Identify which cell holds the provided text, then report its (X, Y) central coordinate. 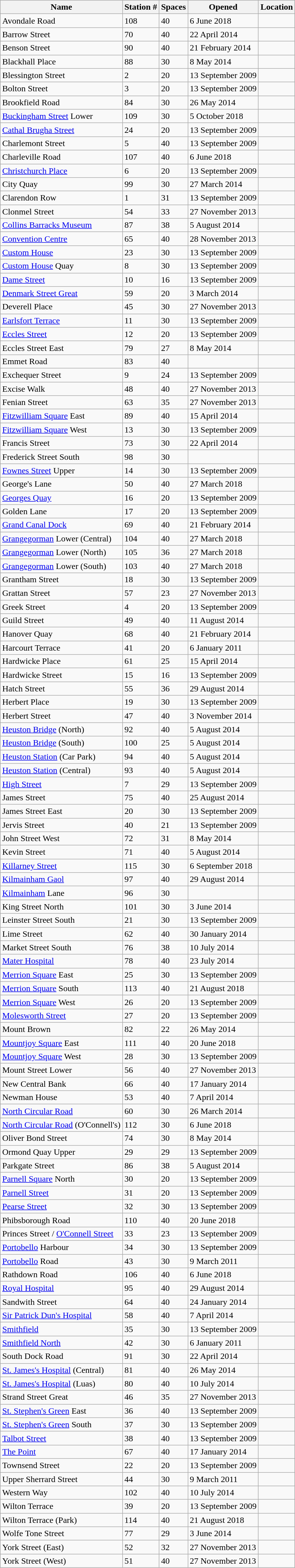
59 (141, 293)
Merrion Square East (62, 975)
Convention Centre (62, 239)
James Street (62, 797)
86 (141, 1166)
Georges Quay (62, 498)
105 (141, 552)
75 (141, 797)
Kilmainham Lane (62, 893)
Hanover Quay (62, 634)
Grattan Street (62, 593)
Benson Street (62, 48)
Heuston Bridge (South) (62, 743)
Fenian Street (62, 402)
66 (141, 1084)
Exchequer Street (62, 375)
St. Stephen's Green South (62, 1424)
Cathal Brugha Street (62, 130)
Parkgate Street (62, 1166)
Wolfe Tone Street (62, 1534)
10 (141, 280)
88 (141, 62)
Parnell Square North (62, 1179)
109 (141, 116)
98 (141, 457)
Fitzwilliam Square East (62, 416)
Wilton Terrace (Park) (62, 1520)
67 (141, 1452)
Mount Brown (62, 1029)
Rathdown Road (62, 1275)
42 (141, 1343)
George's Lane (62, 484)
Custom House (62, 252)
Spaces (173, 7)
61 (141, 661)
72 (141, 839)
3 November 2014 (223, 716)
37 (141, 1424)
70 (141, 34)
68 (141, 634)
73 (141, 443)
2 (141, 75)
Fownes Street Upper (62, 471)
23 July 2014 (223, 961)
Kevin Street (62, 852)
104 (141, 539)
96 (141, 893)
Strand Street Great (62, 1397)
Bolton Street (62, 89)
26 (141, 1002)
York Street (East) (62, 1547)
Earlsfort Terrace (62, 320)
54 (141, 212)
87 (141, 225)
94 (141, 757)
11 (141, 320)
Charleville Road (62, 157)
Name (62, 7)
71 (141, 852)
14 (141, 471)
97 (141, 879)
4 (141, 607)
76 (141, 947)
25 August 2014 (223, 797)
King Street North (62, 907)
46 (141, 1397)
New Central Bank (62, 1084)
58 (141, 1316)
Townsend Street (62, 1465)
81 (141, 1370)
Location (277, 7)
Market Street South (62, 947)
Mountjoy Square West (62, 1057)
North Circular Road (O'Connell's) (62, 1125)
Deverell Place (62, 307)
51 (141, 1561)
St. James's Hospital (Luas) (62, 1384)
Golden Lane (62, 511)
39 (141, 1506)
102 (141, 1493)
7 (141, 784)
Dame Street (62, 280)
Parnell Street (62, 1193)
111 (141, 1043)
Guild Street (62, 621)
Grangegorman Lower (Central) (62, 539)
64 (141, 1302)
8 (141, 266)
Grantham Street (62, 579)
101 (141, 907)
9 (141, 375)
North Circular Road (62, 1111)
John Street West (62, 839)
41 (141, 648)
Newman House (62, 1097)
50 (141, 484)
Denmark Street Great (62, 293)
19 (141, 702)
1 (141, 198)
89 (141, 416)
Christchurch Place (62, 171)
Herbert Place (62, 702)
Emmet Road (62, 361)
57 (141, 593)
28 (141, 1057)
47 (141, 716)
Sir Patrick Dun's Hospital (62, 1316)
Hardwicke Place (62, 661)
Phibsborough Road (62, 1220)
Royal Hospital (62, 1288)
107 (141, 157)
30 January 2014 (223, 934)
108 (141, 21)
Lime Street (62, 934)
Molesworth Street (62, 1015)
18 (141, 579)
Greek Street (62, 607)
Killarney Street (62, 866)
Western Way (62, 1493)
Oliver Bond Street (62, 1138)
84 (141, 102)
Frederick Street South (62, 457)
Mount Street Lower (62, 1070)
60 (141, 1111)
Buckingham Street Lower (62, 116)
Herbert Street (62, 716)
Eccles Street East (62, 348)
Princes Street / O'Connell Street (62, 1234)
6 (141, 171)
Jervis Street (62, 825)
113 (141, 988)
115 (141, 866)
Grangegorman Lower (South) (62, 566)
Wilton Terrace (62, 1506)
82 (141, 1029)
79 (141, 348)
Grand Canal Dock (62, 525)
Charlemont Street (62, 143)
83 (141, 361)
69 (141, 525)
Pearse Street (62, 1206)
55 (141, 689)
92 (141, 729)
Mater Hospital (62, 961)
114 (141, 1520)
St. James's Hospital (Central) (62, 1370)
Clonmel Street (62, 212)
Blackhall Place (62, 62)
Harcourt Terrace (62, 648)
York Street (West) (62, 1561)
112 (141, 1125)
95 (141, 1288)
Leinster Street South (62, 920)
26 March 2014 (223, 1111)
Collins Barracks Museum (62, 225)
77 (141, 1534)
Blessington Street (62, 75)
Portobello Harbour (62, 1247)
Brookfield Road (62, 102)
17 (141, 511)
56 (141, 1070)
13 (141, 430)
53 (141, 1097)
5 October 2018 (223, 116)
43 (141, 1261)
Heuston Station (Central) (62, 770)
Hardwicke Street (62, 675)
Talbot Street (62, 1438)
Eccles Street (62, 334)
Mountjoy Square East (62, 1043)
74 (141, 1138)
110 (141, 1220)
103 (141, 566)
Upper Sherrard Street (62, 1479)
99 (141, 184)
3 (141, 89)
48 (141, 389)
78 (141, 961)
Sandwith Street (62, 1302)
Barrow Street (62, 34)
24 January 2014 (223, 1302)
Smithfield (62, 1329)
Opened (223, 7)
93 (141, 770)
Merrion Square South (62, 988)
Ormond Quay Upper (62, 1152)
90 (141, 48)
49 (141, 621)
44 (141, 1479)
Fitzwilliam Square West (62, 430)
Heuston Station (Car Park) (62, 757)
5 (141, 143)
6 September 2018 (223, 866)
Hatch Street (62, 689)
Excise Walk (62, 389)
62 (141, 934)
100 (141, 743)
15 (141, 675)
Custom House Quay (62, 266)
63 (141, 402)
65 (141, 239)
34 (141, 1247)
Avondale Road (62, 21)
Portobello Road (62, 1261)
City Quay (62, 184)
Kilmainham Gaol (62, 879)
High Street (62, 784)
106 (141, 1275)
91 (141, 1356)
Station # (141, 7)
28 November 2013 (223, 239)
12 (141, 334)
80 (141, 1384)
Grangegorman Lower (North) (62, 552)
The Point (62, 1452)
11 August 2014 (223, 621)
Heuston Bridge (North) (62, 729)
52 (141, 1547)
Smithfield North (62, 1343)
Francis Street (62, 443)
3 March 2014 (223, 293)
Merrion Square West (62, 1002)
45 (141, 307)
St. Stephen's Green East (62, 1411)
Clarendon Row (62, 198)
James Street East (62, 811)
South Dock Road (62, 1356)
27 March 2014 (223, 184)
